Extract the (X, Y) coordinate from the center of the cell holding the provided text.  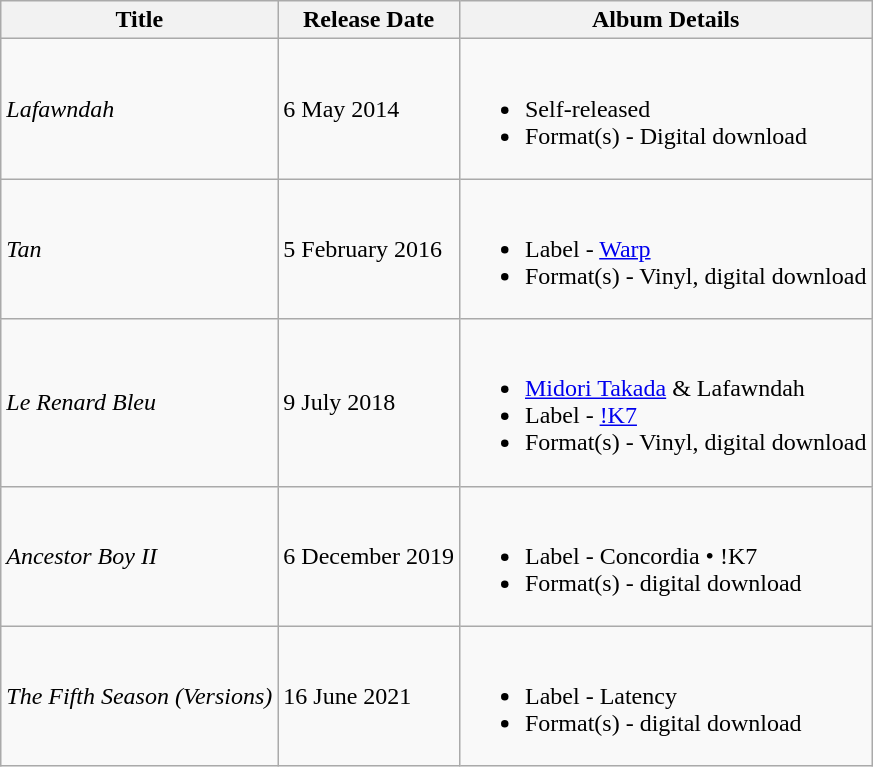
Release Date (369, 20)
Label - LatencyFormat(s) - digital download (665, 696)
The Fifth Season (Versions) (140, 696)
Album Details (665, 20)
6 May 2014 (369, 109)
Self-releasedFormat(s) - Digital download (665, 109)
5 February 2016 (369, 249)
Le Renard Bleu (140, 402)
Label - WarpFormat(s) - Vinyl, digital download (665, 249)
Label - Concordia • !K7Format(s) - digital download (665, 556)
9 July 2018 (369, 402)
Ancestor Boy II (140, 556)
Midori Takada & LafawndahLabel - !K7Format(s) - Vinyl, digital download (665, 402)
16 June 2021 (369, 696)
Title (140, 20)
Lafawndah (140, 109)
6 December 2019 (369, 556)
Tan (140, 249)
